Scan for the cell matching the given text and deliver its [x, y] coordinate at center. 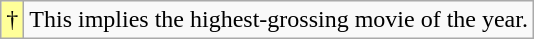
† [12, 20]
This implies the highest-grossing movie of the year. [279, 20]
